Return (x, y) of the center of cell containing provided text 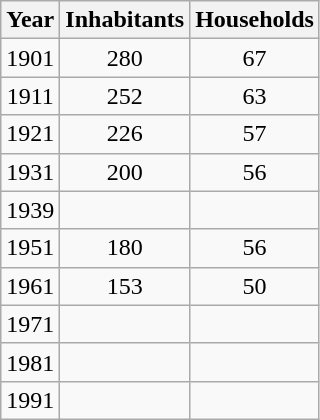
1921 (30, 134)
1911 (30, 96)
1981 (30, 362)
226 (125, 134)
1901 (30, 58)
1971 (30, 324)
1951 (30, 248)
67 (255, 58)
Inhabitants (125, 20)
Households (255, 20)
57 (255, 134)
63 (255, 96)
252 (125, 96)
1939 (30, 210)
200 (125, 172)
1931 (30, 172)
1991 (30, 400)
280 (125, 58)
153 (125, 286)
1961 (30, 286)
180 (125, 248)
50 (255, 286)
Year (30, 20)
